Return (X, Y) of the center of cell containing provided text 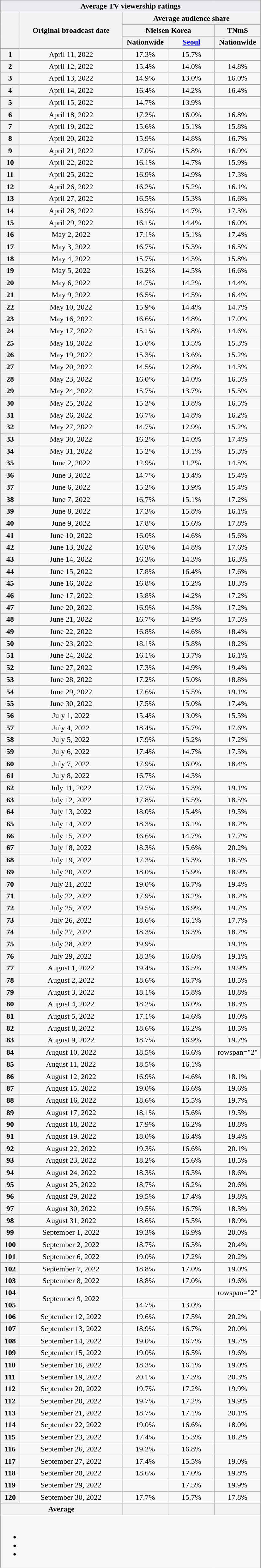
70 (10, 884)
91 (10, 1137)
24 (10, 331)
98 (10, 1221)
109 (10, 1353)
48 (10, 619)
May 3, 2022 (71, 247)
May 10, 2022 (71, 307)
Average TV viewership ratings (130, 6)
77 (10, 968)
August 4, 2022 (71, 1004)
20.6% (238, 1185)
80 (10, 1004)
September 2, 2022 (71, 1245)
August 23, 2022 (71, 1161)
June 23, 2022 (71, 643)
46 (10, 595)
119 (10, 1485)
August 25, 2022 (71, 1185)
31 (10, 415)
June 21, 2022 (71, 619)
May 30, 2022 (71, 439)
13.4% (191, 475)
August 15, 2022 (71, 1088)
56 (10, 715)
August 11, 2022 (71, 1064)
65 (10, 824)
62 (10, 788)
August 10, 2022 (71, 1052)
74 (10, 932)
July 29, 2022 (71, 956)
69 (10, 872)
August 12, 2022 (71, 1076)
April 12, 2022 (71, 66)
August 30, 2022 (71, 1209)
12.8% (191, 367)
36 (10, 475)
September 21, 2022 (71, 1413)
76 (10, 956)
20.3% (238, 1377)
May 6, 2022 (71, 283)
72 (10, 908)
Average (61, 1509)
September 23, 2022 (71, 1437)
June 27, 2022 (71, 667)
38 (10, 499)
June 15, 2022 (71, 571)
51 (10, 655)
July 5, 2022 (71, 740)
July 20, 2022 (71, 872)
100 (10, 1245)
July 21, 2022 (71, 884)
May 20, 2022 (71, 367)
115 (10, 1437)
85 (10, 1064)
27 (10, 367)
September 22, 2022 (71, 1425)
29 (10, 391)
73 (10, 920)
June 6, 2022 (71, 487)
June 8, 2022 (71, 511)
41 (10, 535)
47 (10, 607)
61 (10, 776)
June 17, 2022 (71, 595)
May 17, 2022 (71, 331)
68 (10, 860)
39 (10, 511)
93 (10, 1161)
84 (10, 1052)
September 14, 2022 (71, 1341)
35 (10, 463)
92 (10, 1149)
111 (10, 1377)
107 (10, 1329)
June 28, 2022 (71, 679)
42 (10, 547)
50 (10, 643)
105 (10, 1305)
21 (10, 295)
July 1, 2022 (71, 715)
6 (10, 114)
August 8, 2022 (71, 1028)
April 25, 2022 (71, 175)
April 19, 2022 (71, 126)
13.6% (191, 355)
114 (10, 1425)
58 (10, 740)
July 11, 2022 (71, 788)
August 18, 2022 (71, 1125)
99 (10, 1233)
June 13, 2022 (71, 547)
August 31, 2022 (71, 1221)
79 (10, 992)
July 6, 2022 (71, 752)
40 (10, 523)
59 (10, 752)
May 23, 2022 (71, 379)
May 16, 2022 (71, 319)
July 7, 2022 (71, 764)
110 (10, 1365)
44 (10, 571)
20 (10, 283)
September 6, 2022 (71, 1257)
September 8, 2022 (71, 1281)
June 2, 2022 (71, 463)
June 24, 2022 (71, 655)
September 30, 2022 (71, 1497)
April 15, 2022 (71, 102)
4 (10, 90)
30 (10, 403)
25 (10, 343)
September 1, 2022 (71, 1233)
102 (10, 1269)
June 9, 2022 (71, 523)
July 13, 2022 (71, 812)
10 (10, 163)
97 (10, 1209)
May 9, 2022 (71, 295)
August 19, 2022 (71, 1137)
July 12, 2022 (71, 800)
57 (10, 727)
August 24, 2022 (71, 1173)
May 19, 2022 (71, 355)
April 27, 2022 (71, 199)
May 27, 2022 (71, 427)
May 25, 2022 (71, 403)
August 29, 2022 (71, 1197)
60 (10, 764)
September 29, 2022 (71, 1485)
Seoul (191, 42)
April 22, 2022 (71, 163)
13 (10, 199)
43 (10, 559)
June 3, 2022 (71, 475)
78 (10, 980)
Nielsen Korea (168, 30)
83 (10, 1040)
August 5, 2022 (71, 1016)
April 11, 2022 (71, 54)
September 26, 2022 (71, 1449)
September 13, 2022 (71, 1329)
54 (10, 691)
April 18, 2022 (71, 114)
August 2, 2022 (71, 980)
May 18, 2022 (71, 343)
May 5, 2022 (71, 271)
TNmS (238, 30)
63 (10, 800)
53 (10, 679)
1 (10, 54)
June 14, 2022 (71, 559)
11.2% (191, 463)
87 (10, 1088)
September 15, 2022 (71, 1353)
15 (10, 223)
August 9, 2022 (71, 1040)
August 16, 2022 (71, 1100)
23 (10, 319)
July 14, 2022 (71, 824)
April 20, 2022 (71, 138)
Average audience share (191, 18)
75 (10, 944)
19 (10, 271)
July 26, 2022 (71, 920)
May 4, 2022 (71, 259)
90 (10, 1125)
April 21, 2022 (71, 151)
September 16, 2022 (71, 1365)
101 (10, 1257)
July 4, 2022 (71, 727)
April 29, 2022 (71, 223)
June 20, 2022 (71, 607)
May 24, 2022 (71, 391)
64 (10, 812)
3 (10, 78)
86 (10, 1076)
September 19, 2022 (71, 1377)
120 (10, 1497)
May 26, 2022 (71, 415)
66 (10, 836)
82 (10, 1028)
11 (10, 175)
August 22, 2022 (71, 1149)
118 (10, 1473)
81 (10, 1016)
26 (10, 355)
108 (10, 1341)
52 (10, 667)
September 7, 2022 (71, 1269)
June 7, 2022 (71, 499)
7 (10, 126)
45 (10, 583)
June 16, 2022 (71, 583)
88 (10, 1100)
5 (10, 102)
19.2% (145, 1449)
116 (10, 1449)
Original broadcast date (71, 30)
113 (10, 1413)
June 10, 2022 (71, 535)
July 27, 2022 (71, 932)
May 31, 2022 (71, 451)
71 (10, 896)
49 (10, 631)
9 (10, 151)
July 18, 2022 (71, 848)
18 (10, 259)
April 28, 2022 (71, 211)
33 (10, 439)
2 (10, 66)
95 (10, 1185)
September 27, 2022 (71, 1461)
34 (10, 451)
August 1, 2022 (71, 968)
July 22, 2022 (71, 896)
55 (10, 703)
37 (10, 487)
13.1% (191, 451)
103 (10, 1281)
July 8, 2022 (71, 776)
8 (10, 138)
67 (10, 848)
July 25, 2022 (71, 908)
April 26, 2022 (71, 187)
17 (10, 247)
June 30, 2022 (71, 703)
May 2, 2022 (71, 235)
106 (10, 1317)
89 (10, 1112)
September 9, 2022 (71, 1299)
117 (10, 1461)
16 (10, 235)
22 (10, 307)
April 14, 2022 (71, 90)
April 13, 2022 (71, 78)
July 19, 2022 (71, 860)
28 (10, 379)
13.5% (191, 343)
September 28, 2022 (71, 1473)
June 22, 2022 (71, 631)
July 15, 2022 (71, 836)
June 29, 2022 (71, 691)
32 (10, 427)
20.4% (238, 1245)
August 17, 2022 (71, 1112)
July 28, 2022 (71, 944)
104 (10, 1293)
96 (10, 1197)
12 (10, 187)
September 12, 2022 (71, 1317)
August 3, 2022 (71, 992)
14 (10, 211)
94 (10, 1173)
